Return [x, y] of the center of cell containing provided text 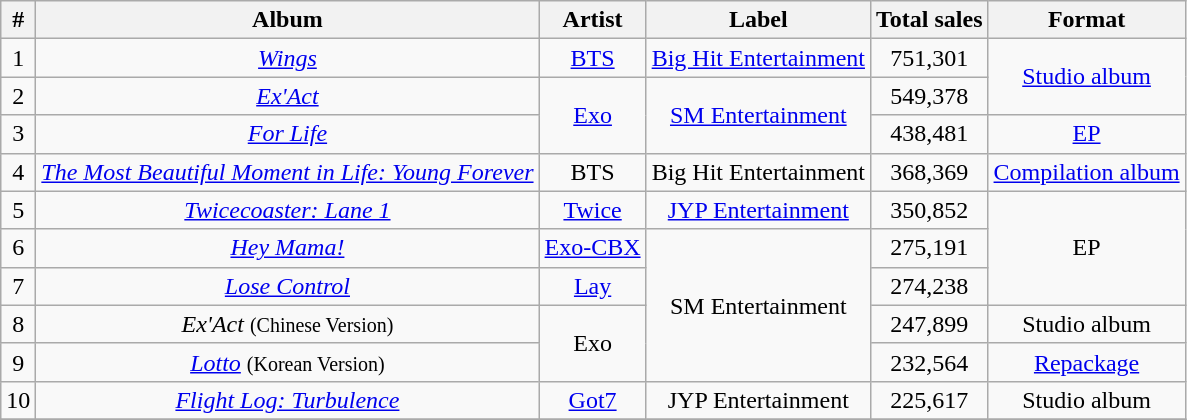
Lay [592, 286]
7 [18, 286]
275,191 [929, 248]
Flight Log: Turbulence [288, 400]
10 [18, 400]
Repackage [1086, 362]
232,564 [929, 362]
549,378 [929, 96]
# [18, 20]
9 [18, 362]
Ex'Act (Chinese Version) [288, 324]
Ex'Act [288, 96]
5 [18, 210]
6 [18, 248]
Lotto (Korean Version) [288, 362]
For Life [288, 134]
350,852 [929, 210]
Got7 [592, 400]
1 [18, 58]
Twicecoaster: Lane 1 [288, 210]
274,238 [929, 286]
Compilation album [1086, 172]
Exo-CBX [592, 248]
3 [18, 134]
Label [758, 20]
4 [18, 172]
438,481 [929, 134]
368,369 [929, 172]
Wings [288, 58]
Hey Mama! [288, 248]
751,301 [929, 58]
8 [18, 324]
Lose Control [288, 286]
247,899 [929, 324]
Twice [592, 210]
225,617 [929, 400]
Album [288, 20]
The Most Beautiful Moment in Life: Young Forever [288, 172]
Format [1086, 20]
2 [18, 96]
Total sales [929, 20]
Artist [592, 20]
